Determine the (X, Y) coordinate at the center of the cell enclosing the given text.  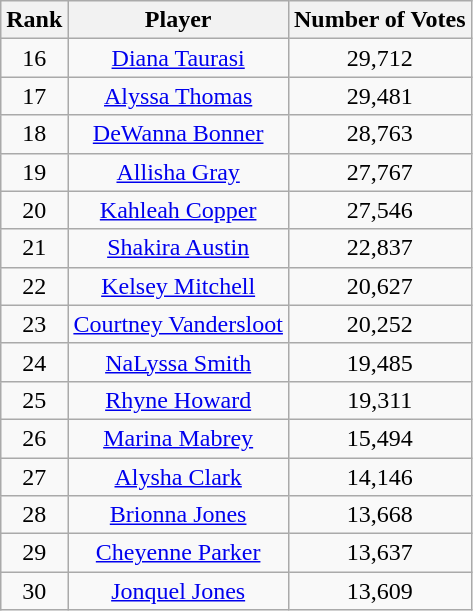
22 (34, 286)
23 (34, 324)
Cheyenne Parker (178, 553)
Courtney Vandersloot (178, 324)
Brionna Jones (178, 515)
19,311 (380, 400)
13,637 (380, 553)
Number of Votes (380, 20)
28,763 (380, 134)
Kelsey Mitchell (178, 286)
17 (34, 96)
16 (34, 58)
28 (34, 515)
29 (34, 553)
Player (178, 20)
20,252 (380, 324)
27,767 (380, 172)
24 (34, 362)
15,494 (380, 438)
29,481 (380, 96)
25 (34, 400)
Rank (34, 20)
Allisha Gray (178, 172)
Alyssa Thomas (178, 96)
Jonquel Jones (178, 591)
Kahleah Copper (178, 210)
DeWanna Bonner (178, 134)
19 (34, 172)
29,712 (380, 58)
Diana Taurasi (178, 58)
NaLyssa Smith (178, 362)
Marina Mabrey (178, 438)
18 (34, 134)
22,837 (380, 248)
27 (34, 477)
19,485 (380, 362)
Rhyne Howard (178, 400)
Alysha Clark (178, 477)
13,609 (380, 591)
27,546 (380, 210)
20,627 (380, 286)
26 (34, 438)
20 (34, 210)
30 (34, 591)
13,668 (380, 515)
21 (34, 248)
Shakira Austin (178, 248)
14,146 (380, 477)
